Extract the (x, y) coordinate from the center of the cell holding the provided text.  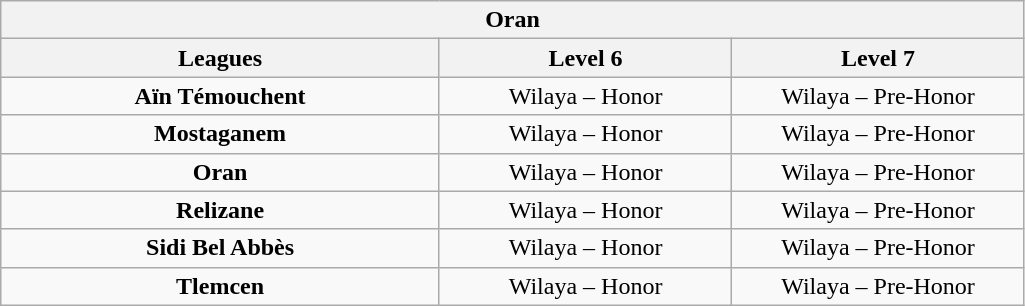
Level 7 (878, 58)
Aïn Témouchent (220, 96)
Level 6 (585, 58)
Sidi Bel Abbès (220, 248)
Tlemcen (220, 286)
Mostaganem (220, 134)
Relizane (220, 210)
Leagues (220, 58)
